For the text-containing cell, return its midpoint in [x, y] coordinate format. 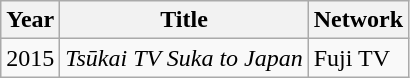
Year [30, 20]
Tsūkai TV Suka to Japan [184, 58]
2015 [30, 58]
Title [184, 20]
Network [358, 20]
Fuji TV [358, 58]
